Pinpoint the cell where the given text exists, returning its [X, Y] midpoint coordinate. 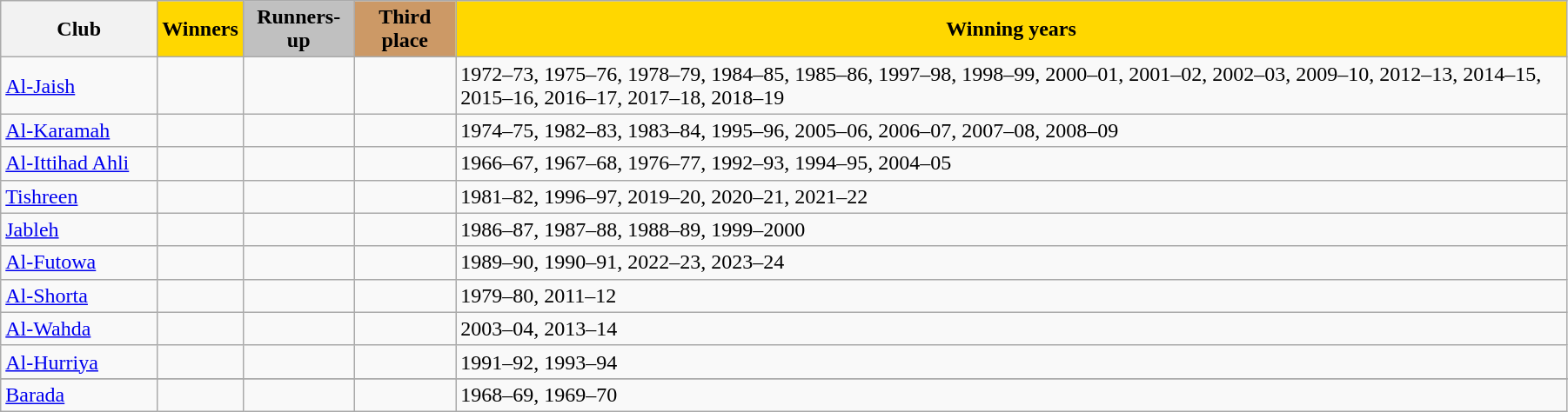
Winners [200, 30]
Barada [79, 395]
2003–04, 2013–14 [1011, 329]
Tishreen [79, 196]
1991–92, 1993–94 [1011, 362]
1979–80, 2011–12 [1011, 296]
Al-Jaish [79, 85]
1989–90, 1990–91, 2022–23, 2023–24 [1011, 262]
Al-Hurriya [79, 362]
1974–75, 1982–83, 1983–84, 1995–96, 2005–06, 2006–07, 2007–08, 2008–09 [1011, 130]
Al-Wahda [79, 329]
Runners-up [298, 30]
Al-Shorta [79, 296]
1981–82, 1996–97, 2019–20, 2020–21, 2021–22 [1011, 196]
1966–67, 1967–68, 1976–77, 1992–93, 1994–95, 2004–05 [1011, 163]
1968–69, 1969–70 [1011, 395]
Winning years [1011, 30]
1986–87, 1987–88, 1988–89, 1999–2000 [1011, 229]
Club [79, 30]
Al-Ittihad Ahli [79, 163]
Jableh [79, 229]
Al-Karamah [79, 130]
Al-Futowa [79, 262]
Third place [405, 30]
